Extract the [X, Y] coordinate from the center of the cell holding the provided text.  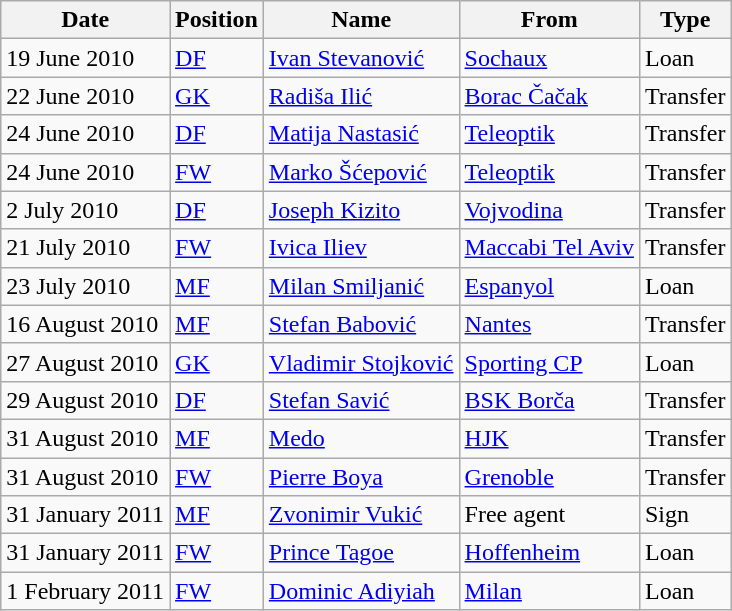
Borac Čačak [549, 96]
Dominic Adiyiah [361, 591]
Maccabi Tel Aviv [549, 248]
27 August 2010 [86, 362]
16 August 2010 [86, 324]
Sign [685, 515]
Joseph Kizito [361, 210]
29 August 2010 [86, 400]
Name [361, 20]
Milan [549, 591]
Pierre Boya [361, 477]
Vladimir Stojković [361, 362]
21 July 2010 [86, 248]
Sochaux [549, 58]
Marko Šćepović [361, 172]
Stefan Savić [361, 400]
Zvonimir Vukić [361, 515]
2 July 2010 [86, 210]
Hoffenheim [549, 553]
1 February 2011 [86, 591]
Prince Tagoe [361, 553]
Radiša Ilić [361, 96]
Milan Smiljanić [361, 286]
Grenoble [549, 477]
19 June 2010 [86, 58]
From [549, 20]
Type [685, 20]
Position [217, 20]
HJK [549, 438]
BSK Borča [549, 400]
Sporting CP [549, 362]
23 July 2010 [86, 286]
Vojvodina [549, 210]
Ivica Iliev [361, 248]
Matija Nastasić [361, 134]
Ivan Stevanović [361, 58]
Stefan Babović [361, 324]
Medo [361, 438]
Nantes [549, 324]
Free agent [549, 515]
Espanyol [549, 286]
22 June 2010 [86, 96]
Date [86, 20]
